Scan for the cell matching the given text and deliver its [x, y] coordinate at center. 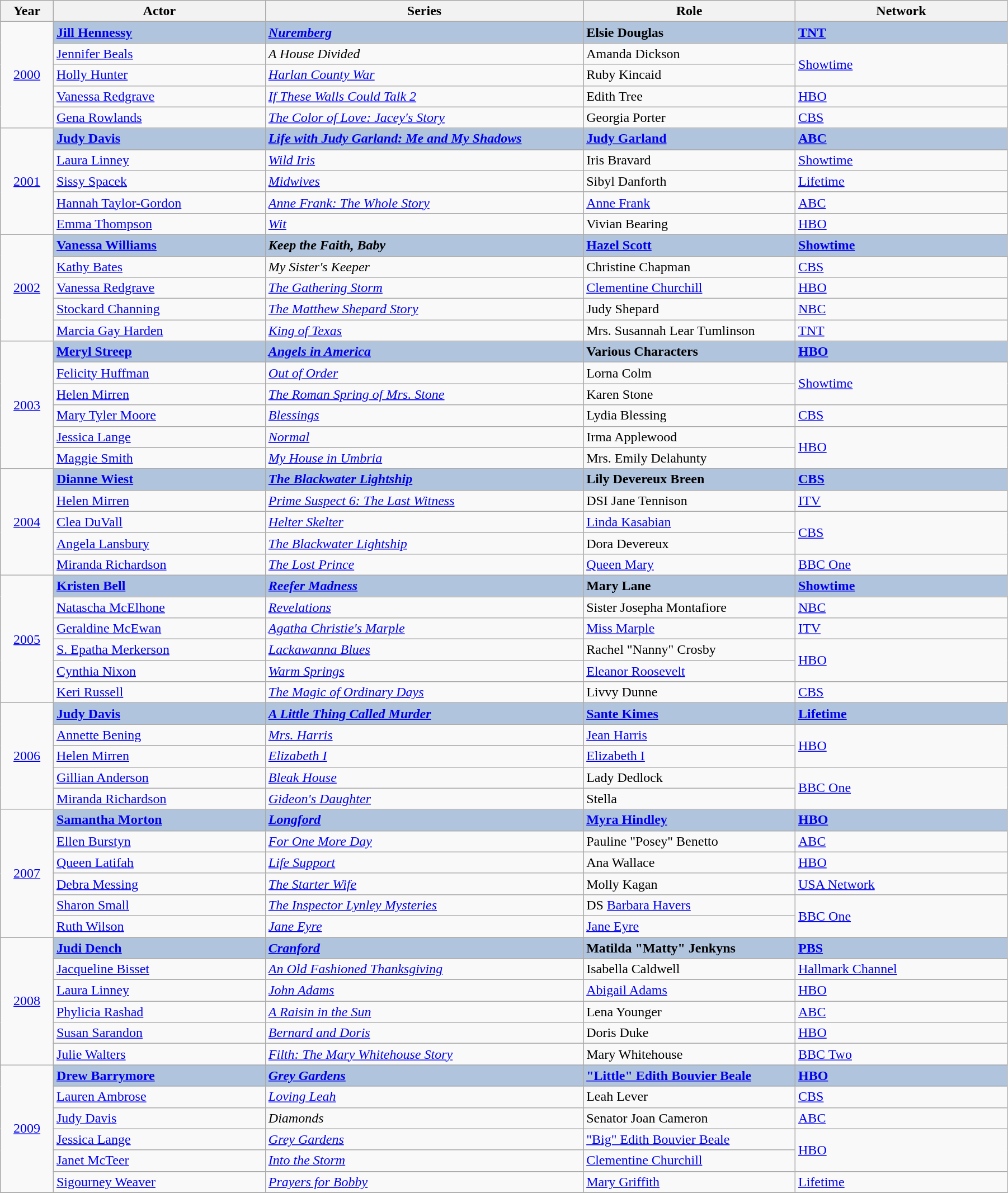
Prayers for Bobby [424, 1182]
Georgia Porter [689, 117]
Wild Iris [424, 160]
Ana Wallace [689, 862]
Lily Devereux Breen [689, 479]
Sante Kimes [689, 714]
Karen Stone [689, 394]
Iris Bravard [689, 160]
Lauren Ambrose [159, 1097]
Emma Thompson [159, 224]
Myra Hindley [689, 820]
Harlan County War [424, 75]
Cynthia Nixon [159, 671]
Gideon's Daughter [424, 799]
Various Characters [689, 352]
Into the Storm [424, 1161]
Kristen Bell [159, 586]
Amanda Dickson [689, 54]
The Color of Love: Jacey's Story [424, 117]
Kathy Bates [159, 267]
PBS [902, 948]
Network [902, 11]
Eleanor Roosevelt [689, 671]
Warm Springs [424, 671]
A House Divided [424, 54]
Dora Devereux [689, 543]
BBC Two [902, 1054]
Felicity Huffman [159, 373]
Natascha McElhone [159, 607]
Lydia Blessing [689, 416]
Christine Chapman [689, 267]
Debra Messing [159, 884]
Holly Hunter [159, 75]
Queen Latifah [159, 862]
Judi Dench [159, 948]
King of Texas [424, 331]
The Gathering Storm [424, 288]
Lackawanna Blues [424, 650]
Blessings [424, 416]
Hannah Taylor-Gordon [159, 202]
"Big" Edith Bouvier Beale [689, 1139]
The Lost Prince [424, 564]
John Adams [424, 991]
Series [424, 11]
Mrs. Susannah Lear Tumlinson [689, 331]
Maggie Smith [159, 458]
Diamonds [424, 1118]
Prime Suspect 6: The Last Witness [424, 501]
My House in Umbria [424, 458]
Year [27, 11]
Lena Younger [689, 1012]
Revelations [424, 607]
Filth: The Mary Whitehouse Story [424, 1054]
Irma Applewood [689, 437]
The Starter Wife [424, 884]
Helter Skelter [424, 522]
Molly Kagan [689, 884]
Loving Leah [424, 1097]
Edith Tree [689, 96]
Ellen Burstyn [159, 841]
Linda Kasabian [689, 522]
Bernard and Doris [424, 1033]
Pauline "Posey" Benetto [689, 841]
"Little" Edith Bouvier Beale [689, 1076]
Sigourney Weaver [159, 1182]
Miss Marple [689, 629]
A Little Thing Called Murder [424, 714]
Doris Duke [689, 1033]
Life with Judy Garland: Me and My Shadows [424, 139]
Vivian Bearing [689, 224]
Senator Joan Cameron [689, 1118]
Life Support [424, 862]
USA Network [902, 884]
The Magic of Ordinary Days [424, 692]
Sister Josepha Montafiore [689, 607]
Sharon Small [159, 905]
2004 [27, 522]
The Roman Spring of Mrs. Stone [424, 394]
Annette Bening [159, 735]
Ruth Wilson [159, 926]
Reefer Madness [424, 586]
Geraldine McEwan [159, 629]
The Inspector Lynley Mysteries [424, 905]
Judy Garland [689, 139]
Elsie Douglas [689, 32]
Mary Whitehouse [689, 1054]
Lorna Colm [689, 373]
2002 [27, 287]
Susan Sarandon [159, 1033]
Isabella Caldwell [689, 969]
Longford [424, 820]
Phylicia Rashad [159, 1012]
Mary Lane [689, 586]
The Matthew Shepard Story [424, 309]
For One More Day [424, 841]
Sissy Spacek [159, 181]
DS Barbara Havers [689, 905]
Gena Rowlands [159, 117]
2003 [27, 405]
DSI Jane Tennison [689, 501]
Bleak House [424, 777]
Jennifer Beals [159, 54]
Mrs. Harris [424, 735]
Leah Lever [689, 1097]
Janet McTeer [159, 1161]
Hazel Scott [689, 245]
If These Walls Could Talk 2 [424, 96]
Angela Lansbury [159, 543]
Hallmark Channel [902, 969]
Wit [424, 224]
2006 [27, 756]
Out of Order [424, 373]
2001 [27, 181]
Anne Frank: The Whole Story [424, 202]
Keri Russell [159, 692]
Livvy Dunne [689, 692]
2007 [27, 873]
Samantha Morton [159, 820]
Normal [424, 437]
Vanessa Williams [159, 245]
Rachel "Nanny" Crosby [689, 650]
Gillian Anderson [159, 777]
Cranford [424, 948]
A Raisin in the Sun [424, 1012]
Mrs. Emily Delahunty [689, 458]
Dianne Wiest [159, 479]
Mary Tyler Moore [159, 416]
Abigail Adams [689, 991]
Jacqueline Bisset [159, 969]
Matilda "Matty" Jenkyns [689, 948]
Queen Mary [689, 564]
Judy Shepard [689, 309]
Midwives [424, 181]
Sibyl Danforth [689, 181]
Actor [159, 11]
Drew Barrymore [159, 1076]
Jean Harris [689, 735]
Agatha Christie's Marple [424, 629]
Anne Frank [689, 202]
Keep the Faith, Baby [424, 245]
Stella [689, 799]
Ruby Kincaid [689, 75]
Clea DuVall [159, 522]
Role [689, 11]
S. Epatha Merkerson [159, 650]
Meryl Streep [159, 352]
Stockard Channing [159, 309]
Mary Griffith [689, 1182]
2008 [27, 1001]
Jill Hennessy [159, 32]
2000 [27, 75]
Lady Dedlock [689, 777]
Julie Walters [159, 1054]
2005 [27, 639]
An Old Fashioned Thanksgiving [424, 969]
Nuremberg [424, 32]
Marcia Gay Harden [159, 331]
My Sister's Keeper [424, 267]
Angels in America [424, 352]
2009 [27, 1129]
